Search for the cell housing the specified text and yield its [x, y] center coordinate. 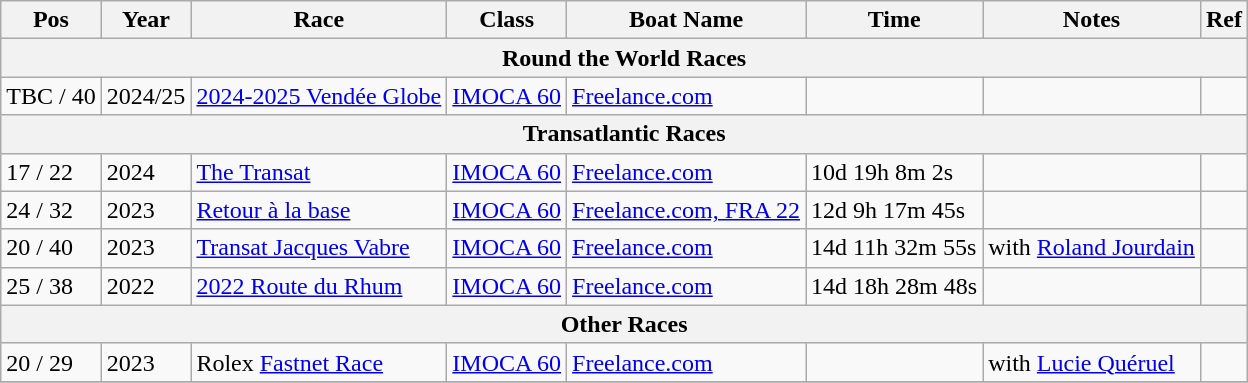
10d 19h 8m 2s [894, 172]
Other Races [624, 324]
Pos [51, 20]
with Lucie Quéruel [1092, 362]
Notes [1092, 20]
The Transat [319, 172]
Freelance.com, FRA 22 [686, 210]
TBC / 40 [51, 96]
Race [319, 20]
2022 [146, 286]
25 / 38 [51, 286]
Transatlantic Races [624, 134]
2024/25 [146, 96]
12d 9h 17m 45s [894, 210]
Transat Jacques Vabre [319, 248]
Year [146, 20]
24 / 32 [51, 210]
Class [507, 20]
Round the World Races [624, 58]
20 / 40 [51, 248]
with Roland Jourdain [1092, 248]
14d 18h 28m 48s [894, 286]
Ref [1224, 20]
2024-2025 Vendée Globe [319, 96]
Rolex Fastnet Race [319, 362]
Boat Name [686, 20]
20 / 29 [51, 362]
2022 Route du Rhum [319, 286]
2024 [146, 172]
Retour à la base [319, 210]
14d 11h 32m 55s [894, 248]
Time [894, 20]
17 / 22 [51, 172]
